Determine the [X, Y] coordinate at the center of the cell enclosing the given text.  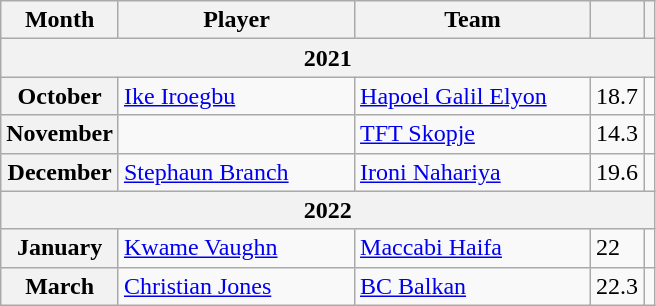
2022 [328, 210]
Maccabi Haifa [473, 248]
Kwame Vaughn [236, 248]
December [60, 172]
Christian Jones [236, 286]
BC Balkan [473, 286]
Team [473, 20]
Ike Iroegbu [236, 96]
Stephaun Branch [236, 172]
22.3 [618, 286]
22 [618, 248]
19.6 [618, 172]
January [60, 248]
October [60, 96]
14.3 [618, 134]
Player [236, 20]
Ironi Nahariya [473, 172]
November [60, 134]
Hapoel Galil Elyon [473, 96]
TFT Skopje [473, 134]
2021 [328, 58]
18.7 [618, 96]
Month [60, 20]
March [60, 286]
